Identify which cell holds the provided text, then report its (x, y) central coordinate. 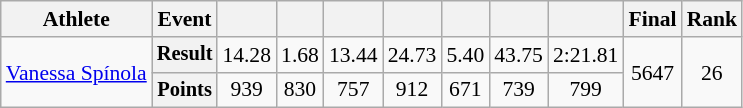
Rank (712, 19)
13.44 (354, 55)
24.73 (412, 55)
1.68 (300, 55)
Athlete (76, 19)
5.40 (465, 55)
26 (712, 72)
Final (652, 19)
2:21.81 (586, 55)
757 (354, 90)
43.75 (518, 55)
Result (185, 55)
Event (185, 19)
Points (185, 90)
830 (300, 90)
5647 (652, 72)
14.28 (246, 55)
939 (246, 90)
799 (586, 90)
Vanessa Spínola (76, 72)
912 (412, 90)
739 (518, 90)
671 (465, 90)
